Pinpoint the cell where the given text exists, returning its [X, Y] midpoint coordinate. 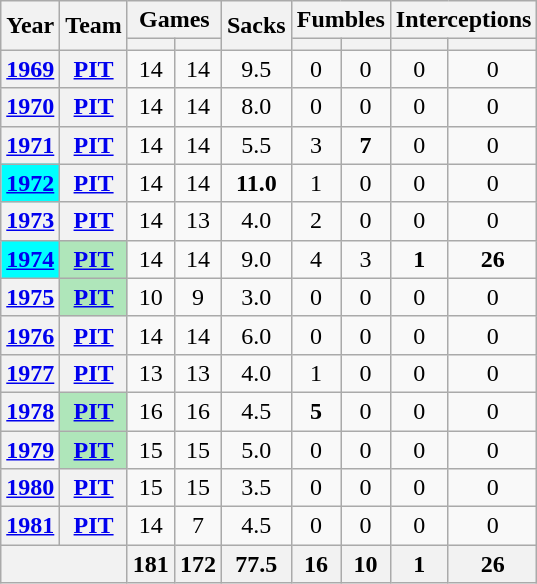
Sacks [256, 26]
3.5 [256, 488]
1969 [30, 69]
11.0 [256, 183]
6.0 [256, 335]
1980 [30, 488]
5.0 [256, 449]
1971 [30, 145]
Fumbles [340, 20]
9.0 [256, 259]
1977 [30, 373]
Year [30, 26]
1975 [30, 297]
2 [316, 221]
8.0 [256, 107]
5 [316, 411]
1970 [30, 107]
3.0 [256, 297]
1976 [30, 335]
1981 [30, 526]
181 [150, 564]
Games [174, 20]
1972 [30, 183]
5.5 [256, 145]
1973 [30, 221]
77.5 [256, 564]
9 [198, 297]
1974 [30, 259]
9.5 [256, 69]
4 [316, 259]
Team [94, 26]
1978 [30, 411]
Interceptions [464, 20]
172 [198, 564]
1979 [30, 449]
